For the text-containing cell, return its midpoint in [x, y] coordinate format. 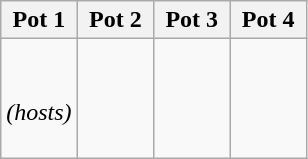
Pot 2 [115, 20]
Pot 3 [192, 20]
Pot 1 [39, 20]
(hosts) [39, 98]
Pot 4 [268, 20]
